Provide the [X, Y] coordinate of the cell's center where the given text is located.  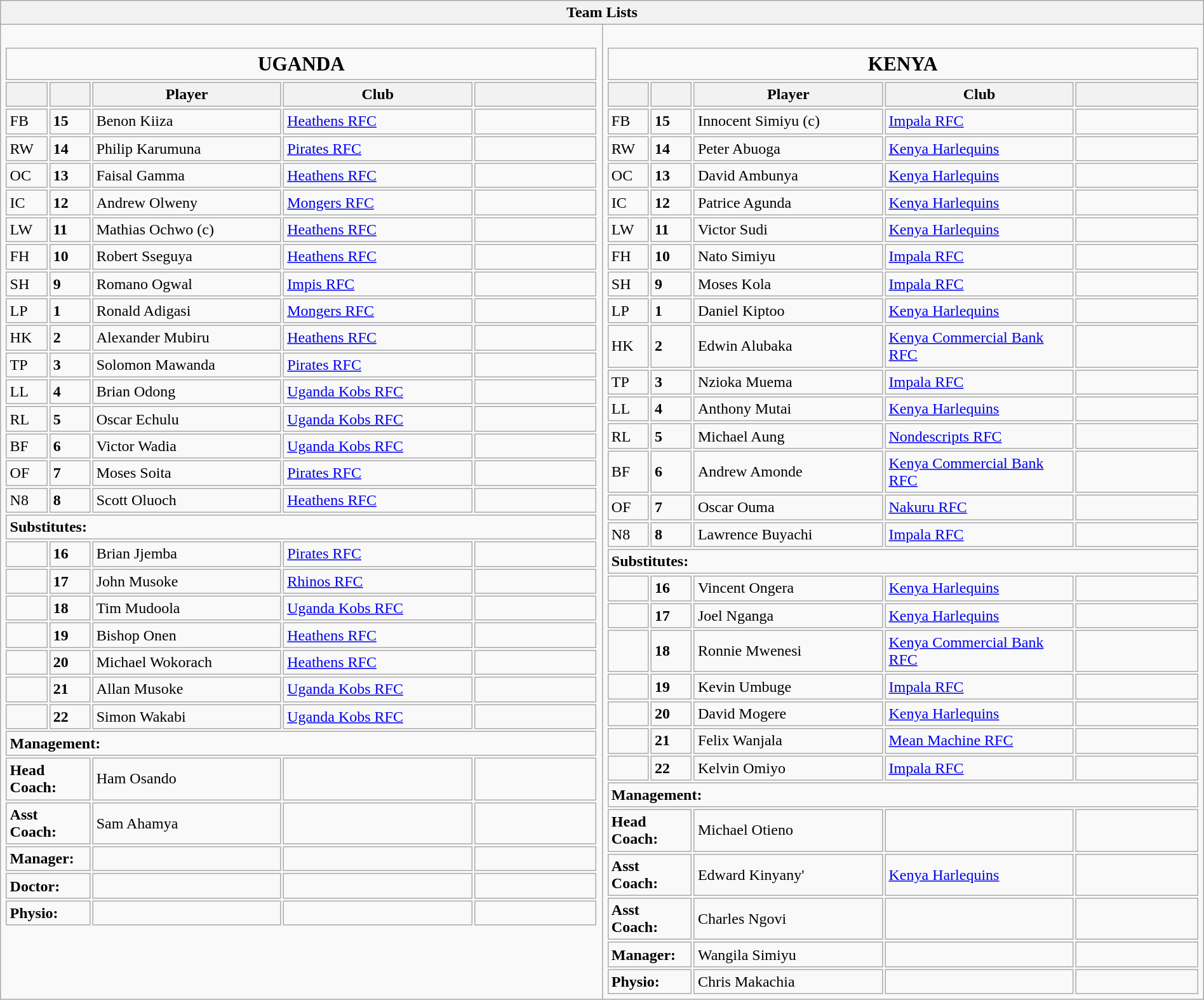
Nato Simiyu [789, 257]
John Musoke [187, 581]
Simon Wakabi [187, 717]
Kelvin Omiyo [789, 768]
Solomon Mawanda [187, 365]
Wangila Simiyu [789, 955]
Bishop Onen [187, 635]
Benon Kiiza [187, 121]
Victor Wadia [187, 446]
Michael Otieno [789, 831]
David Mogere [789, 714]
Doctor: [48, 886]
Allan Musoke [187, 689]
Innocent Simiyu (c) [789, 121]
Felix Wanjala [789, 741]
Tim Mudoola [187, 609]
Impis RFC [378, 284]
Brian Odong [187, 392]
Team Lists [602, 13]
Mean Machine RFC [979, 741]
Alexander Mubiru [187, 338]
Oscar Echulu [187, 419]
Joel Nganga [789, 616]
UGANDA [301, 64]
Patrice Agunda [789, 203]
Kevin Umbuge [789, 687]
Philip Karumuna [187, 149]
Lawrence Buyachi [789, 534]
Victor Sudi [789, 230]
Mathias Ochwo (c) [187, 230]
Michael Wokorach [187, 663]
Anthony Mutai [789, 409]
Nondescripts RFC [979, 436]
Ronnie Mwenesi [789, 652]
Edwin Alubaka [789, 347]
Oscar Ouma [789, 508]
Romano Ogwal [187, 284]
David Ambunya [789, 175]
Moses Soita [187, 473]
Nakuru RFC [979, 508]
Brian Jjemba [187, 554]
Daniel Kiptoo [789, 311]
KENYA [903, 64]
Vincent Ongera [789, 588]
Chris Makachia [789, 982]
Charles Ngovi [789, 919]
Ronald Adigasi [187, 311]
Scott Oluoch [187, 500]
Rhinos RFC [378, 581]
Andrew Amonde [789, 471]
Faisal Gamma [187, 175]
Sam Ahamya [187, 823]
Nzioka Muema [789, 382]
Moses Kola [789, 284]
Ham Osando [187, 779]
Michael Aung [789, 436]
Robert Sseguya [187, 257]
Edward Kinyany' [789, 874]
Andrew Olweny [187, 203]
Peter Abuoga [789, 149]
